Pinpoint the cell where the given text exists, returning its (X, Y) midpoint coordinate. 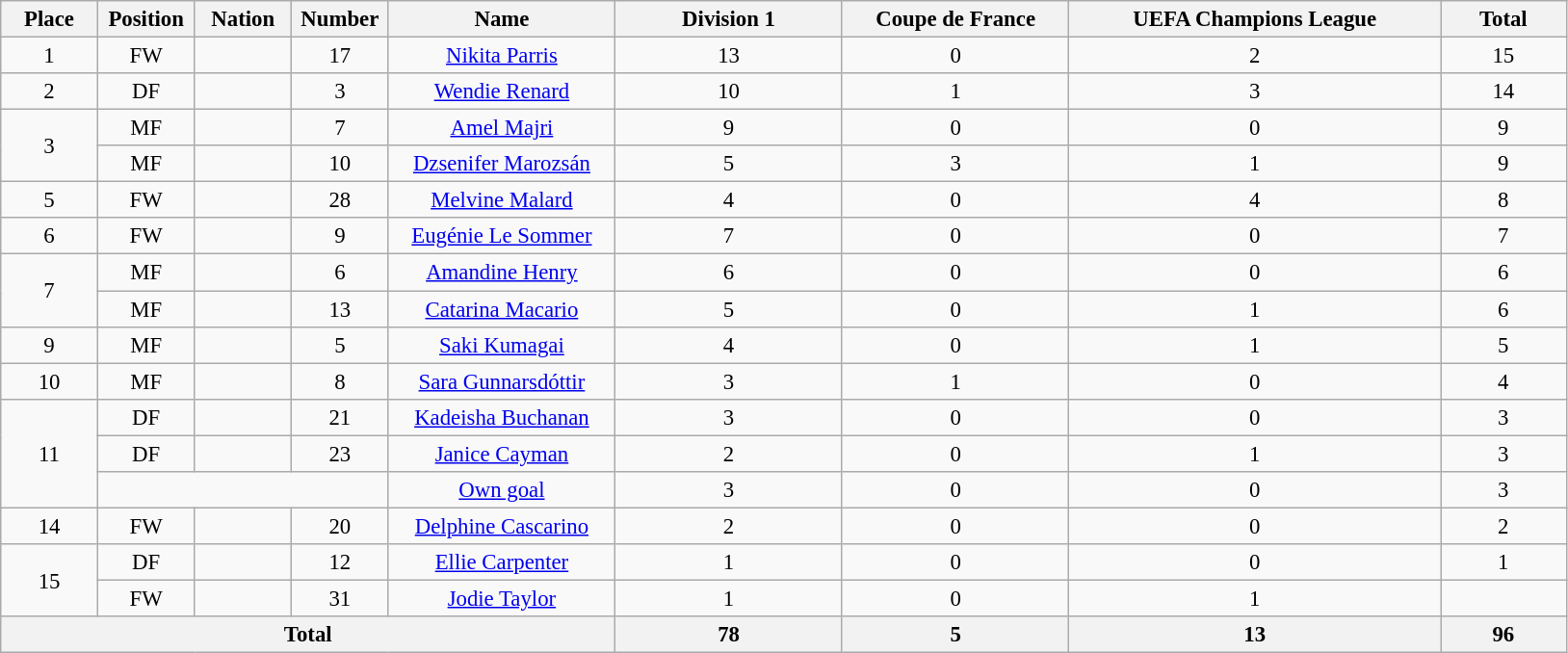
28 (341, 200)
Jodie Taylor (502, 598)
Amel Majri (502, 128)
Amandine Henry (502, 273)
UEFA Champions League (1255, 19)
Place (50, 19)
12 (341, 562)
Melvine Malard (502, 200)
Nikita Parris (502, 56)
Own goal (502, 490)
Delphine Cascarino (502, 526)
Catarina Macario (502, 309)
Sara Gunnarsdóttir (502, 381)
17 (341, 56)
Nation (243, 19)
Kadeisha Buchanan (502, 417)
Dzsenifer Marozsán (502, 164)
Saki Kumagai (502, 345)
Ellie Carpenter (502, 562)
Position (146, 19)
23 (341, 454)
Janice Cayman (502, 454)
Division 1 (729, 19)
Name (502, 19)
96 (1504, 635)
21 (341, 417)
Coupe de France (955, 19)
31 (341, 598)
Number (341, 19)
78 (729, 635)
Wendie Renard (502, 91)
11 (50, 453)
Eugénie Le Sommer (502, 236)
20 (341, 526)
